Determine the [X, Y] coordinate at the center of the cell enclosing the given text.  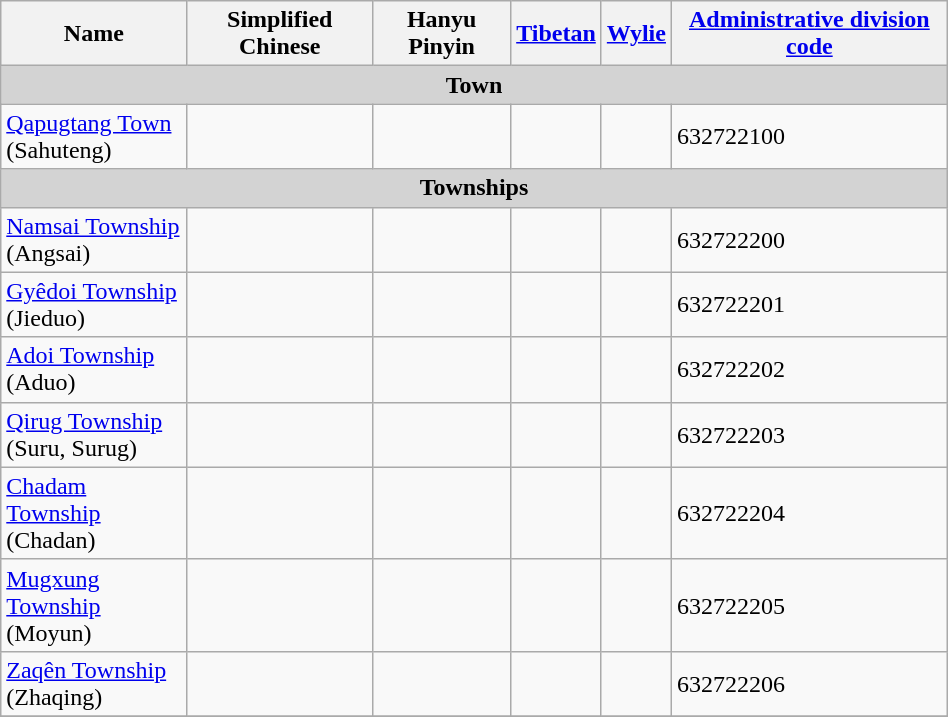
Administrative division code [809, 34]
Adoi Township(Aduo) [94, 370]
632722201 [809, 304]
632722200 [809, 240]
632722206 [809, 684]
Namsai Township(Angsai) [94, 240]
Town [474, 85]
Zaqên Township(Zhaqing) [94, 684]
Mugxung Township(Moyun) [94, 605]
Simplified Chinese [280, 34]
632722205 [809, 605]
632722202 [809, 370]
Hanyu Pinyin [442, 34]
Name [94, 34]
Qapugtang Town(Sahuteng) [94, 136]
632722203 [809, 434]
Chadam Township(Chadan) [94, 513]
Townships [474, 188]
Wylie [636, 34]
Gyêdoi Township(Jieduo) [94, 304]
Qirug Township(Suru, Surug) [94, 434]
632722204 [809, 513]
Tibetan [556, 34]
632722100 [809, 136]
